Identify which cell holds the provided text, then report its (X, Y) central coordinate. 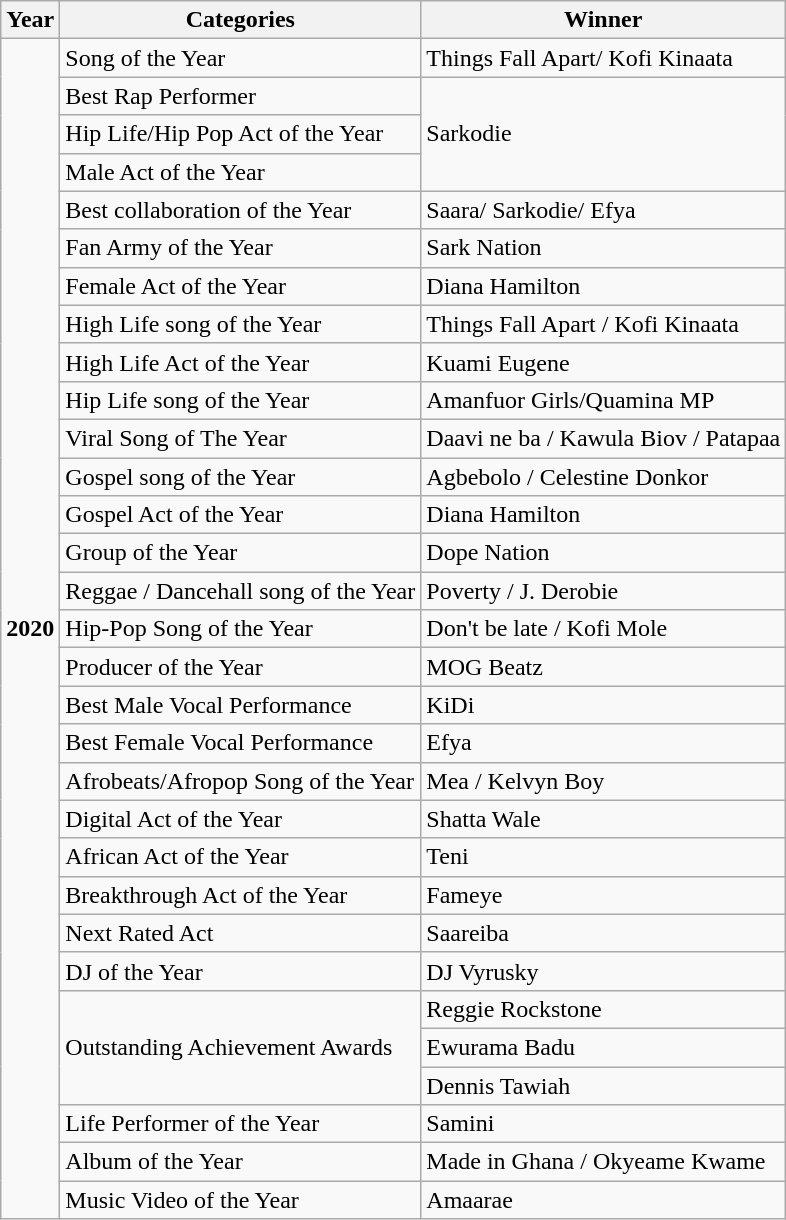
MOG Beatz (604, 667)
Song of the Year (240, 58)
Made in Ghana / Okyeame Kwame (604, 1162)
Samini (604, 1124)
Teni (604, 857)
Year (30, 20)
Sark Nation (604, 248)
Ewurama Badu (604, 1047)
Female Act of the Year (240, 286)
Best Male Vocal Performance (240, 705)
Life Performer of the Year (240, 1124)
Fan Army of the Year (240, 248)
Kuami Eugene (604, 362)
DJ Vyrusky (604, 971)
KiDi (604, 705)
Categories (240, 20)
Dope Nation (604, 553)
Mea / Kelvyn Boy (604, 781)
Efya (604, 743)
Producer of the Year (240, 667)
Agbebolo / Celestine Donkor (604, 477)
Reggae / Dancehall song of the Year (240, 591)
Viral Song of The Year (240, 438)
Reggie Rockstone (604, 1009)
DJ of the Year (240, 971)
Best collaboration of the Year (240, 210)
Best Rap Performer (240, 96)
Saareiba (604, 933)
Poverty / J. Derobie (604, 591)
Don't be late / Kofi Mole (604, 629)
Hip Life/Hip Pop Act of the Year (240, 134)
Amaarae (604, 1200)
Daavi ne ba / Kawula Biov / Patapaa (604, 438)
Gospel Act of the Year (240, 515)
Gospel song of the Year (240, 477)
Group of the Year (240, 553)
Afrobeats/Afropop Song of the Year (240, 781)
Amanfuor Girls/Quamina MP (604, 400)
Things Fall Apart/ Kofi Kinaata (604, 58)
Digital Act of the Year (240, 819)
Outstanding Achievement Awards (240, 1047)
Breakthrough Act of the Year (240, 895)
African Act of the Year (240, 857)
Best Female Vocal Performance (240, 743)
Winner (604, 20)
Dennis Tawiah (604, 1085)
Fameye (604, 895)
Music Video of the Year (240, 1200)
Shatta Wale (604, 819)
Male Act of the Year (240, 172)
Saara/ Sarkodie/ Efya (604, 210)
Album of the Year (240, 1162)
2020 (30, 629)
Sarkodie (604, 134)
Hip-Pop Song of the Year (240, 629)
High Life Act of the Year (240, 362)
Things Fall Apart / Kofi Kinaata (604, 324)
Next Rated Act (240, 933)
High Life song of the Year (240, 324)
Hip Life song of the Year (240, 400)
